Determine the (X, Y) coordinate at the center of the cell enclosing the given text.  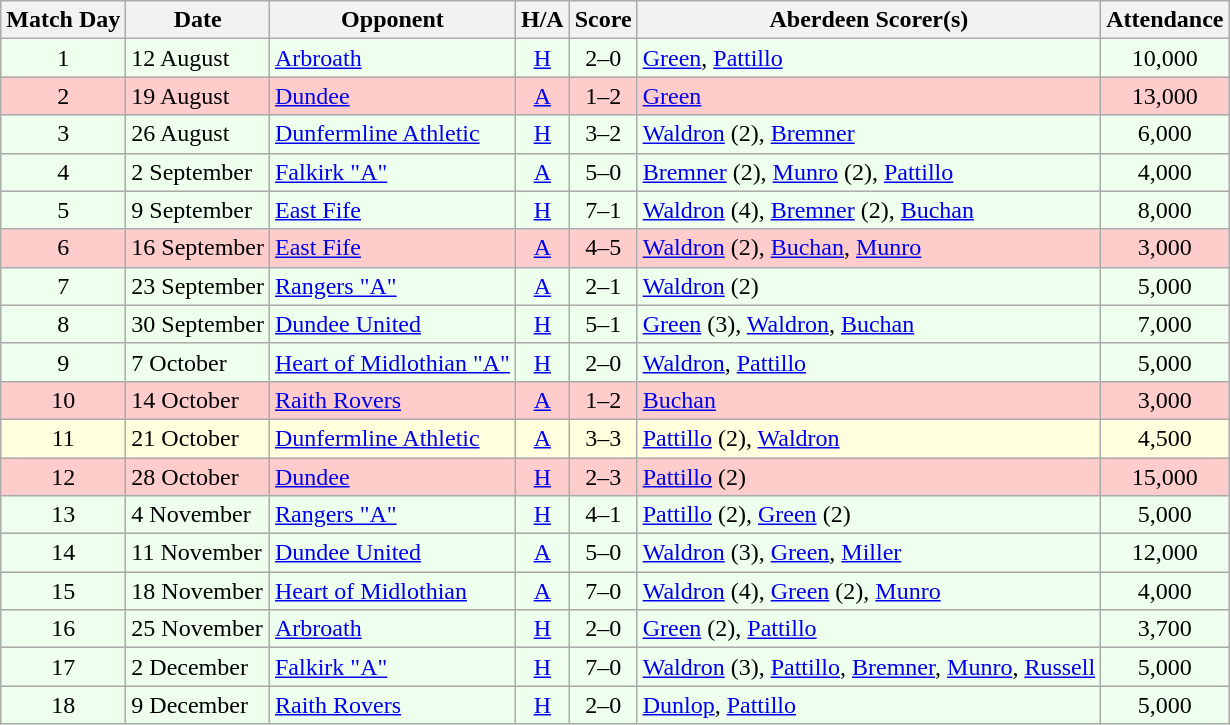
7,000 (1165, 324)
9 September (198, 210)
3 (64, 134)
6,000 (1165, 134)
4–5 (603, 248)
15 (64, 591)
Waldron (2) (869, 286)
Heart of Midlothian (392, 591)
Date (198, 20)
Score (603, 20)
2 (64, 96)
18 (64, 705)
Pattillo (2), Waldron (869, 438)
12 (64, 477)
Bremner (2), Munro (2), Pattillo (869, 172)
28 October (198, 477)
19 August (198, 96)
4 November (198, 515)
Match Day (64, 20)
11 November (198, 553)
1 (64, 58)
12,000 (1165, 553)
14 (64, 553)
10,000 (1165, 58)
Waldron (4), Green (2), Munro (869, 591)
Heart of Midlothian "A" (392, 362)
Pattillo (2), Green (2) (869, 515)
13 (64, 515)
Green (869, 96)
4–1 (603, 515)
Waldron (2), Buchan, Munro (869, 248)
5 (64, 210)
7–1 (603, 210)
2 September (198, 172)
17 (64, 667)
Green (3), Waldron, Buchan (869, 324)
Waldron (3), Green, Miller (869, 553)
8,000 (1165, 210)
9 (64, 362)
Waldron (3), Pattillo, Bremner, Munro, Russell (869, 667)
Attendance (1165, 20)
5–1 (603, 324)
23 September (198, 286)
2 December (198, 667)
2–1 (603, 286)
8 (64, 324)
7 (64, 286)
Waldron (2), Bremner (869, 134)
12 August (198, 58)
Waldron (4), Bremner (2), Buchan (869, 210)
10 (64, 400)
11 (64, 438)
Aberdeen Scorer(s) (869, 20)
13,000 (1165, 96)
H/A (542, 20)
Green (2), Pattillo (869, 629)
25 November (198, 629)
30 September (198, 324)
14 October (198, 400)
26 August (198, 134)
9 December (198, 705)
Dunlop, Pattillo (869, 705)
7 October (198, 362)
16 September (198, 248)
4 (64, 172)
2–3 (603, 477)
3–3 (603, 438)
Pattillo (2) (869, 477)
3,700 (1165, 629)
Waldron, Pattillo (869, 362)
Buchan (869, 400)
4,500 (1165, 438)
Opponent (392, 20)
18 November (198, 591)
3–2 (603, 134)
Green, Pattillo (869, 58)
15,000 (1165, 477)
6 (64, 248)
16 (64, 629)
21 October (198, 438)
